Output the [x, y] coordinate of the center of the cell containing the given text.  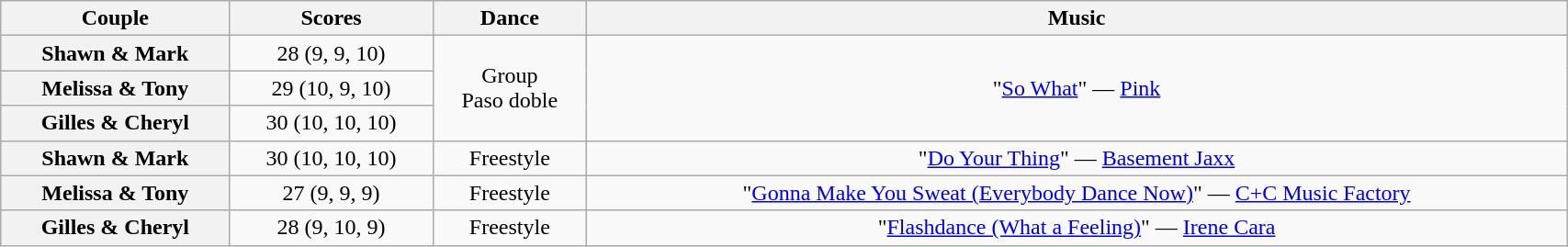
"So What" — Pink [1077, 88]
29 (10, 9, 10) [331, 88]
Scores [331, 18]
"Do Your Thing" — Basement Jaxx [1077, 158]
Dance [509, 18]
Couple [116, 18]
28 (9, 10, 9) [331, 228]
"Flashdance (What a Feeling)" — Irene Cara [1077, 228]
GroupPaso doble [509, 88]
28 (9, 9, 10) [331, 53]
"Gonna Make You Sweat (Everybody Dance Now)" — C+C Music Factory [1077, 193]
27 (9, 9, 9) [331, 193]
Music [1077, 18]
